Output the [x, y] coordinate of the center of the cell containing the given text.  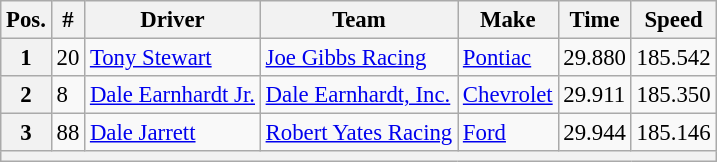
Ford [508, 133]
Make [508, 20]
Pontiac [508, 58]
Pos. [26, 20]
185.146 [674, 133]
Chevrolet [508, 95]
Joe Gibbs Racing [358, 58]
20 [68, 58]
1 [26, 58]
8 [68, 95]
Robert Yates Racing [358, 133]
Time [594, 20]
29.880 [594, 58]
Driver [173, 20]
29.911 [594, 95]
Tony Stewart [173, 58]
2 [26, 95]
Dale Earnhardt Jr. [173, 95]
Dale Earnhardt, Inc. [358, 95]
3 [26, 133]
Speed [674, 20]
Team [358, 20]
88 [68, 133]
185.350 [674, 95]
# [68, 20]
Dale Jarrett [173, 133]
29.944 [594, 133]
185.542 [674, 58]
